From the cell containing the given text, extract its center point as (x, y) coordinate. 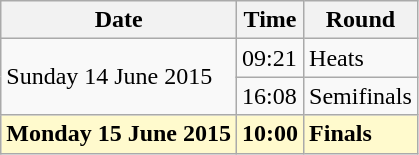
09:21 (270, 58)
16:08 (270, 96)
Monday 15 June 2015 (119, 134)
Time (270, 20)
Sunday 14 June 2015 (119, 77)
Date (119, 20)
Round (361, 20)
Finals (361, 134)
Semifinals (361, 96)
10:00 (270, 134)
Heats (361, 58)
